Search for the cell housing the specified text and yield its [x, y] center coordinate. 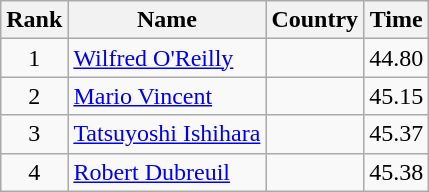
Tatsuyoshi Ishihara [167, 134]
Wilfred O'Reilly [167, 58]
Robert Dubreuil [167, 172]
2 [34, 96]
Time [396, 20]
3 [34, 134]
4 [34, 172]
Country [315, 20]
45.37 [396, 134]
45.38 [396, 172]
Mario Vincent [167, 96]
Name [167, 20]
1 [34, 58]
44.80 [396, 58]
45.15 [396, 96]
Rank [34, 20]
